Identify which cell holds the provided text, then report its (X, Y) central coordinate. 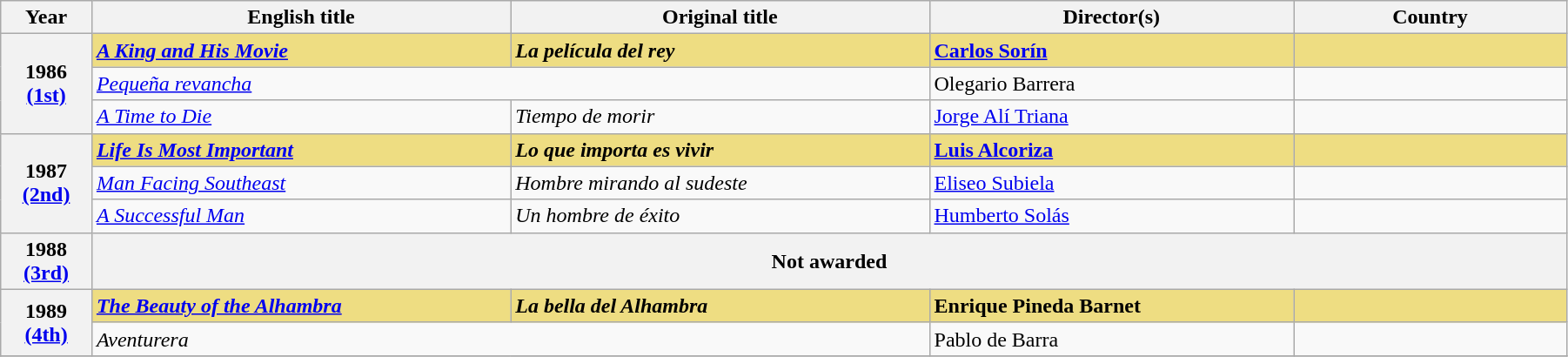
Life Is Most Important (301, 150)
Hombre mirando al sudeste (720, 183)
La bella del Alhambra (720, 306)
A Successful Man (301, 216)
Original title (720, 17)
Olegario Barrera (1112, 84)
Pablo de Barra (1112, 339)
Luis Alcoriza (1112, 150)
1986(1st) (47, 84)
Director(s) (1112, 17)
Eliseo Subiela (1112, 183)
Carlos Sorín (1112, 51)
1987(2nd) (47, 183)
1988(3rd) (47, 261)
Man Facing Southeast (301, 183)
Enrique Pineda Barnet (1112, 306)
Pequeña revancha (510, 84)
A Time to Die (301, 117)
Country (1431, 17)
Lo que importa es vivir (720, 150)
Year (47, 17)
1989(4th) (47, 322)
English title (301, 17)
La película del rey (720, 51)
Un hombre de éxito (720, 216)
Tiempo de morir (720, 117)
Humberto Solás (1112, 216)
Aventurera (510, 339)
A King and His Movie (301, 51)
Not awarded (828, 261)
Jorge Alí Triana (1112, 117)
The Beauty of the Alhambra (301, 306)
